Search for the cell housing the specified text and yield its (x, y) center coordinate. 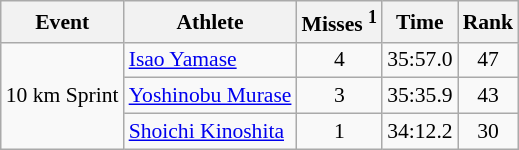
Athlete (210, 22)
Rank (488, 22)
43 (488, 96)
47 (488, 60)
Time (420, 22)
Shoichi Kinoshita (210, 132)
34:12.2 (420, 132)
4 (339, 60)
35:35.9 (420, 96)
10 km Sprint (62, 96)
3 (339, 96)
30 (488, 132)
1 (339, 132)
Yoshinobu Murase (210, 96)
35:57.0 (420, 60)
Event (62, 22)
Misses 1 (339, 22)
Isao Yamase (210, 60)
